Return the [x, y] coordinate for the center point of the cell that contains the specified text.  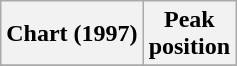
Chart (1997) [72, 34]
Peakposition [189, 34]
